Find where the given text appears and provide that cell's center as (x, y) coordinate. 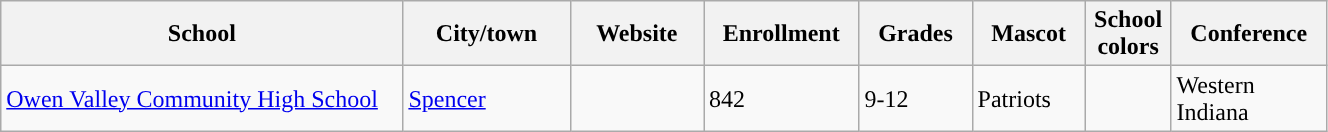
Conference (1248, 34)
Western Indiana (1248, 98)
Patriots (1028, 98)
Spencer (486, 98)
Enrollment (782, 34)
Mascot (1028, 34)
School (202, 34)
Owen Valley Community High School (202, 98)
School colors (1128, 34)
842 (782, 98)
Grades (916, 34)
Website (636, 34)
City/town (486, 34)
9-12 (916, 98)
